For the text-containing cell, return its midpoint in (X, Y) coordinate format. 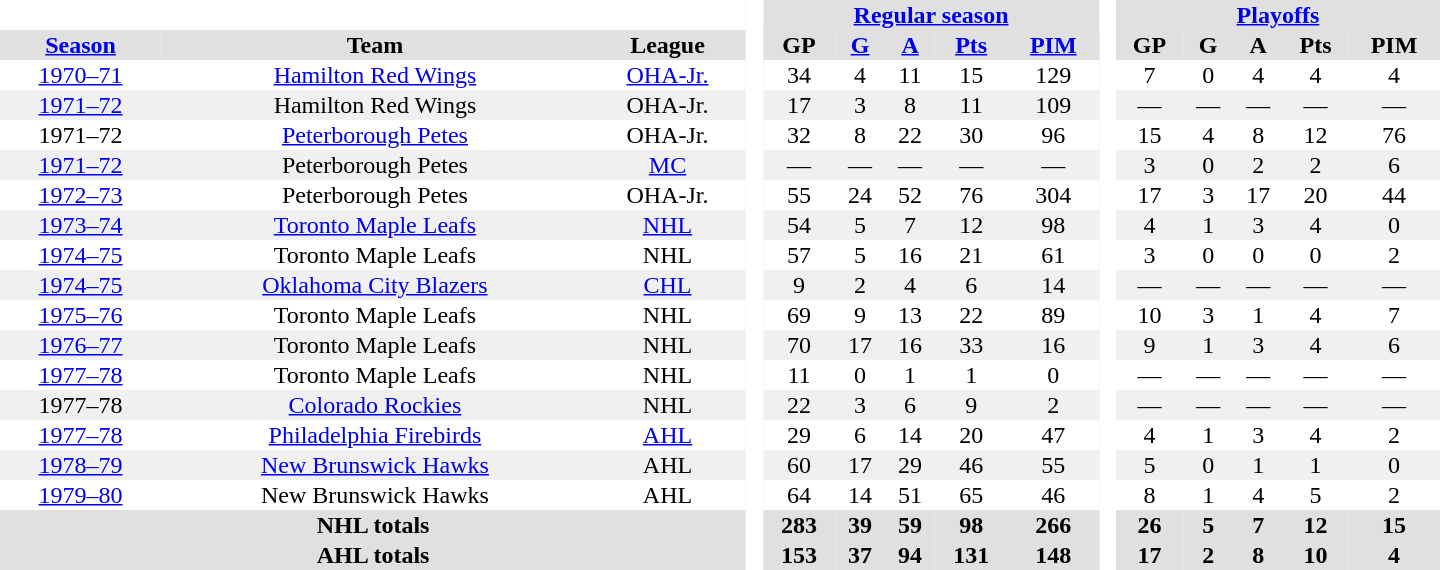
61 (1053, 255)
153 (799, 555)
13 (910, 315)
52 (910, 195)
70 (799, 345)
Team (375, 45)
MC (668, 165)
65 (971, 495)
CHL (668, 285)
64 (799, 495)
32 (799, 135)
League (668, 45)
21 (971, 255)
54 (799, 225)
51 (910, 495)
Philadelphia Firebirds (375, 435)
1979–80 (80, 495)
47 (1053, 435)
NHL totals (373, 525)
Playoffs (1278, 15)
1978–79 (80, 465)
33 (971, 345)
131 (971, 555)
1972–73 (80, 195)
109 (1053, 105)
1973–74 (80, 225)
60 (799, 465)
129 (1053, 75)
34 (799, 75)
57 (799, 255)
1976–77 (80, 345)
Colorado Rockies (375, 405)
AHL totals (373, 555)
37 (860, 555)
30 (971, 135)
59 (910, 525)
Oklahoma City Blazers (375, 285)
39 (860, 525)
Regular season (931, 15)
69 (799, 315)
94 (910, 555)
148 (1053, 555)
26 (1150, 525)
283 (799, 525)
96 (1053, 135)
1975–76 (80, 315)
304 (1053, 195)
44 (1394, 195)
Season (80, 45)
89 (1053, 315)
1970–71 (80, 75)
266 (1053, 525)
24 (860, 195)
